Detect which cell encompasses the target text, then output its [X, Y] center coordinate. 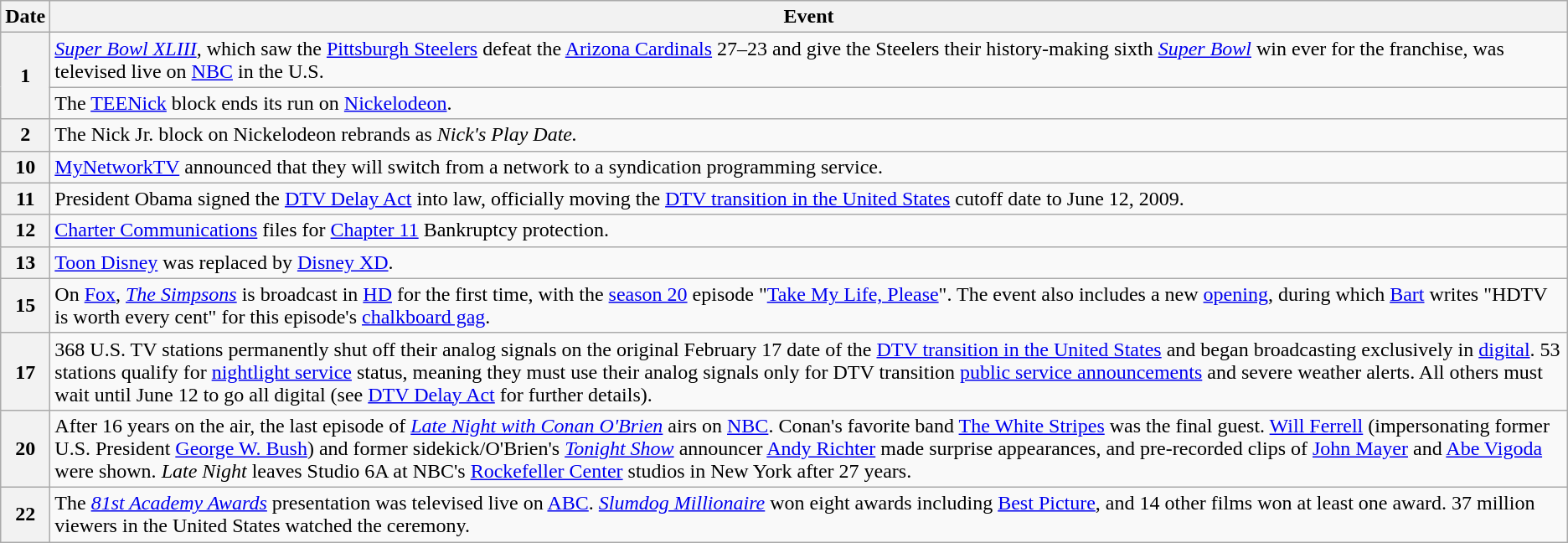
15 [25, 305]
The TEENick block ends its run on Nickelodeon. [809, 103]
13 [25, 262]
11 [25, 199]
2 [25, 135]
22 [25, 515]
The Nick Jr. block on Nickelodeon rebrands as Nick's Play Date. [809, 135]
Toon Disney was replaced by Disney XD. [809, 262]
Date [25, 17]
20 [25, 448]
12 [25, 230]
1 [25, 75]
10 [25, 167]
17 [25, 371]
MyNetworkTV announced that they will switch from a network to a syndication programming service. [809, 167]
Charter Communications files for Chapter 11 Bankruptcy protection. [809, 230]
President Obama signed the DTV Delay Act into law, officially moving the DTV transition in the United States cutoff date to June 12, 2009. [809, 199]
Event [809, 17]
